Search for the cell housing the specified text and yield its (x, y) center coordinate. 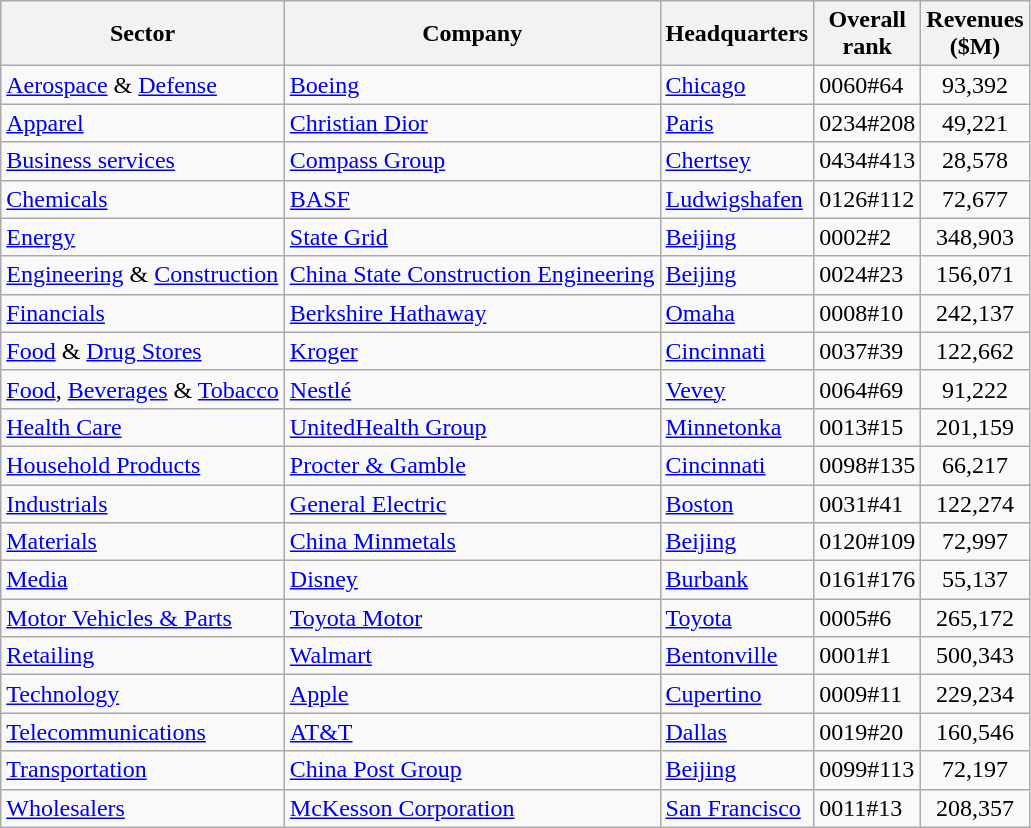
McKesson Corporation (472, 808)
Overall rank (868, 34)
72,197 (975, 770)
China Post Group (472, 770)
0434#413 (868, 161)
State Grid (472, 237)
0099#113 (868, 770)
Aerospace & Defense (143, 85)
0013#15 (868, 427)
122,274 (975, 503)
Kroger (472, 351)
Financials (143, 313)
Paris (737, 123)
0060#64 (868, 85)
Toyota Motor (472, 618)
Boeing (472, 85)
AT&T (472, 732)
201,159 (975, 427)
Procter & Gamble (472, 465)
160,546 (975, 732)
0234#208 (868, 123)
China State Construction Engineering (472, 275)
Motor Vehicles & Parts (143, 618)
Telecommunications (143, 732)
Company (472, 34)
Ludwigshafen (737, 199)
Household Products (143, 465)
Nestlé (472, 389)
Health Care (143, 427)
Chemicals (143, 199)
Engineering & Construction (143, 275)
Food & Drug Stores (143, 351)
208,357 (975, 808)
UnitedHealth Group (472, 427)
0001#1 (868, 656)
Christian Dior (472, 123)
28,578 (975, 161)
Materials (143, 542)
Dallas (737, 732)
265,172 (975, 618)
General Electric (472, 503)
93,392 (975, 85)
229,234 (975, 694)
China Minmetals (472, 542)
122,662 (975, 351)
0064#69 (868, 389)
Disney (472, 580)
Business services (143, 161)
San Francisco (737, 808)
Berkshire Hathaway (472, 313)
Minnetonka (737, 427)
Boston (737, 503)
Wholesalers (143, 808)
Revenues ($M) (975, 34)
Energy (143, 237)
72,677 (975, 199)
Apparel (143, 123)
Vevey (737, 389)
Chertsey (737, 161)
500,343 (975, 656)
55,137 (975, 580)
0024#23 (868, 275)
0002#2 (868, 237)
Industrials (143, 503)
Headquarters (737, 34)
0098#135 (868, 465)
91,222 (975, 389)
0031#41 (868, 503)
Technology (143, 694)
0009#11 (868, 694)
0120#109 (868, 542)
Media (143, 580)
Apple (472, 694)
Retailing (143, 656)
0008#10 (868, 313)
Sector (143, 34)
0019#20 (868, 732)
0037#39 (868, 351)
Cupertino (737, 694)
Bentonville (737, 656)
Compass Group (472, 161)
348,903 (975, 237)
0126#112 (868, 199)
0161#176 (868, 580)
Toyota (737, 618)
49,221 (975, 123)
0005#6 (868, 618)
Burbank (737, 580)
Transportation (143, 770)
242,137 (975, 313)
Omaha (737, 313)
72,997 (975, 542)
66,217 (975, 465)
Walmart (472, 656)
BASF (472, 199)
156,071 (975, 275)
Food, Beverages & Tobacco (143, 389)
Chicago (737, 85)
0011#13 (868, 808)
